Capture the cell that displays the provided text and extract its [X, Y] central coordinate. 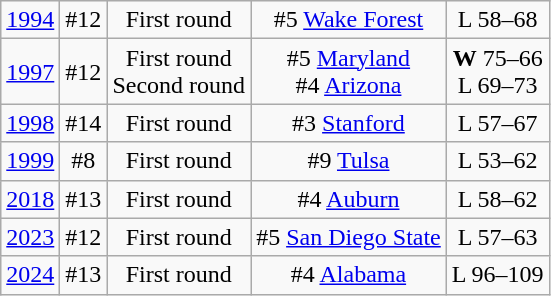
#4 Alabama [349, 275]
L 57–67 [498, 123]
#14 [84, 123]
2023 [30, 237]
#8 [84, 161]
#5 San Diego State [349, 237]
W 75–66L 69–73 [498, 72]
1998 [30, 123]
#5 Wake Forest [349, 20]
2018 [30, 199]
L 96–109 [498, 275]
#4 Auburn [349, 199]
#5 Maryland#4 Arizona [349, 72]
First roundSecond round [179, 72]
2024 [30, 275]
1999 [30, 161]
#9 Tulsa [349, 161]
1997 [30, 72]
#3 Stanford [349, 123]
L 58–62 [498, 199]
1994 [30, 20]
L 53–62 [498, 161]
L 57–63 [498, 237]
L 58–68 [498, 20]
